Locate the cell with the specified text and output its (X, Y) center coordinate. 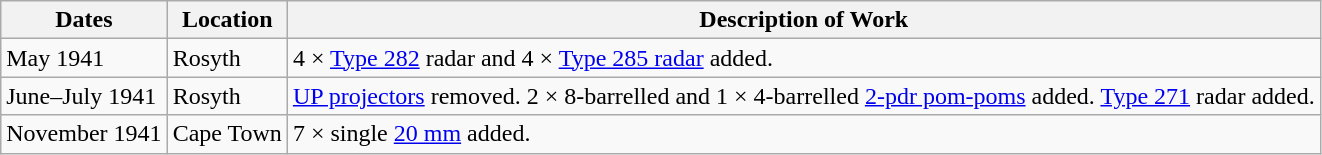
November 1941 (84, 134)
June–July 1941 (84, 96)
UP projectors removed. 2 × 8-barrelled and 1 × 4-barrelled 2-pdr pom-poms added. Type 271 radar added. (804, 96)
May 1941 (84, 58)
4 × Type 282 radar and 4 × Type 285 radar added. (804, 58)
Dates (84, 20)
Location (227, 20)
7 × single 20 mm added. (804, 134)
Cape Town (227, 134)
Description of Work (804, 20)
